Find where the given text appears and provide that cell's center as [X, Y] coordinate. 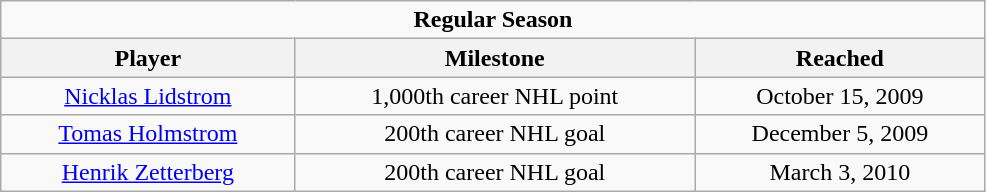
December 5, 2009 [840, 134]
1,000th career NHL point [495, 96]
Tomas Holmstrom [148, 134]
Henrik Zetterberg [148, 172]
Milestone [495, 58]
October 15, 2009 [840, 96]
Nicklas Lidstrom [148, 96]
March 3, 2010 [840, 172]
Player [148, 58]
Regular Season [493, 20]
Reached [840, 58]
